For the text-containing cell, return its midpoint in [x, y] coordinate format. 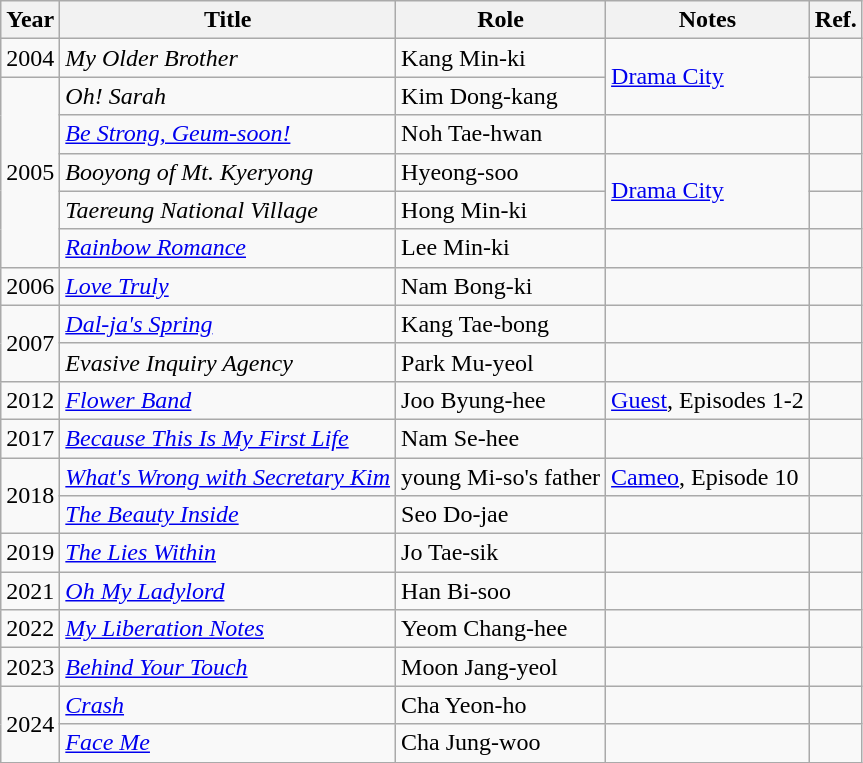
Moon Jang-yeol [501, 667]
2005 [30, 172]
Hong Min-ki [501, 210]
Hyeong-soo [501, 172]
Cha Yeon-ho [501, 705]
Dal-ja's Spring [228, 324]
Joo Byung-hee [501, 400]
Because This Is My First Life [228, 438]
Role [501, 20]
Jo Tae-sik [501, 553]
What's Wrong with Secretary Kim [228, 477]
Nam Se-hee [501, 438]
Ref. [836, 20]
2023 [30, 667]
Lee Min-ki [501, 248]
Oh! Sarah [228, 96]
young Mi-so's father [501, 477]
Taereung National Village [228, 210]
Kang Min-ki [501, 58]
2022 [30, 629]
Rainbow Romance [228, 248]
2017 [30, 438]
Cha Jung-woo [501, 743]
Guest, Episodes 1-2 [708, 400]
Notes [708, 20]
Kang Tae-bong [501, 324]
2006 [30, 286]
Behind Your Touch [228, 667]
2018 [30, 496]
Cameo, Episode 10 [708, 477]
Evasive Inquiry Agency [228, 362]
Face Me [228, 743]
2024 [30, 724]
Flower Band [228, 400]
Oh My Ladylord [228, 591]
Kim Dong-kang [501, 96]
2007 [30, 343]
Love Truly [228, 286]
Year [30, 20]
Title [228, 20]
Seo Do-jae [501, 515]
My Older Brother [228, 58]
Be Strong, Geum-soon! [228, 134]
2012 [30, 400]
The Beauty Inside [228, 515]
Han Bi-soo [501, 591]
Booyong of Mt. Kyeryong [228, 172]
2021 [30, 591]
The Lies Within [228, 553]
Yeom Chang-hee [501, 629]
Nam Bong-ki [501, 286]
Crash [228, 705]
2004 [30, 58]
Noh Tae-hwan [501, 134]
My Liberation Notes [228, 629]
2019 [30, 553]
Park Mu-yeol [501, 362]
